Detect which cell encompasses the target text, then output its [x, y] center coordinate. 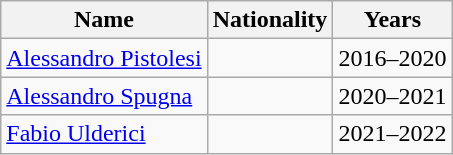
Name [104, 20]
Years [392, 20]
Alessandro Pistolesi [104, 58]
2020–2021 [392, 96]
Nationality [270, 20]
2021–2022 [392, 134]
2016–2020 [392, 58]
Fabio Ulderici [104, 134]
Alessandro Spugna [104, 96]
